Find where the given text appears and provide that cell's center as [x, y] coordinate. 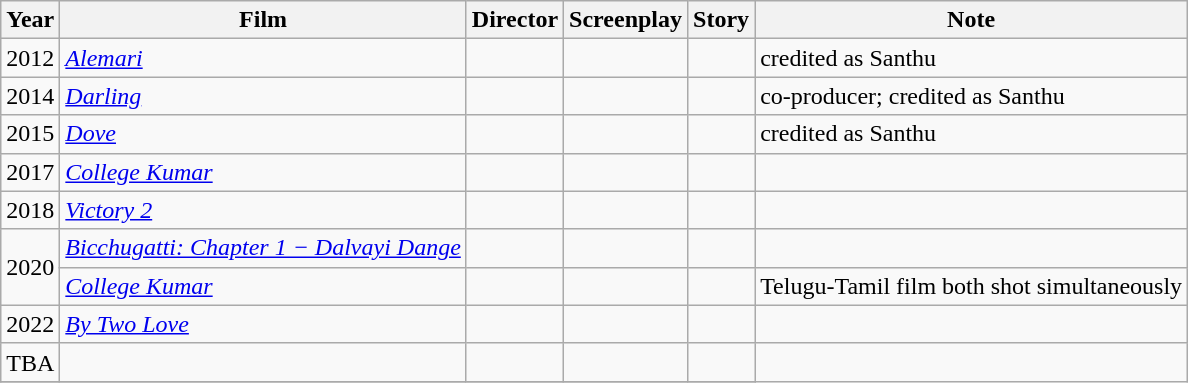
2017 [30, 172]
Screenplay [626, 20]
Year [30, 20]
TBA [30, 362]
Director [514, 20]
co-producer; credited as Santhu [972, 96]
Darling [264, 96]
2018 [30, 210]
Dove [264, 134]
By Two Love [264, 324]
2015 [30, 134]
2012 [30, 58]
2022 [30, 324]
Alemari [264, 58]
Film [264, 20]
Telugu-Tamil film both shot simultaneously [972, 286]
Victory 2 [264, 210]
Bicchugatti: Chapter 1 − Dalvayi Dange [264, 248]
2020 [30, 267]
Note [972, 20]
2014 [30, 96]
Story [722, 20]
